For the text-containing cell, return its midpoint in (X, Y) coordinate format. 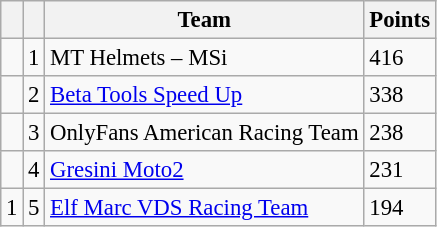
238 (400, 133)
Points (400, 20)
194 (400, 208)
416 (400, 58)
338 (400, 95)
Team (204, 20)
4 (34, 170)
MT Helmets – MSi (204, 58)
Beta Tools Speed Up (204, 95)
2 (34, 95)
Elf Marc VDS Racing Team (204, 208)
231 (400, 170)
OnlyFans American Racing Team (204, 133)
3 (34, 133)
5 (34, 208)
Gresini Moto2 (204, 170)
